Output the (X, Y) coordinate of the center of the cell containing the given text.  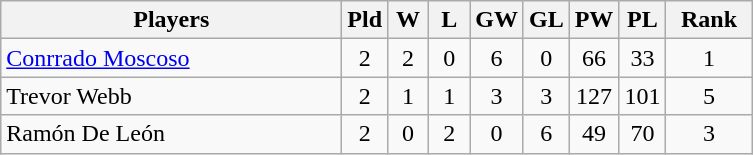
66 (594, 58)
Pld (365, 20)
49 (594, 134)
Players (172, 20)
W (408, 20)
GL (546, 20)
33 (642, 58)
Conrrado Moscoso (172, 58)
PL (642, 20)
101 (642, 96)
127 (594, 96)
Rank (709, 20)
PW (594, 20)
Trevor Webb (172, 96)
L (450, 20)
Ramón De León (172, 134)
70 (642, 134)
5 (709, 96)
GW (497, 20)
